Scan for the cell matching the given text and deliver its [x, y] coordinate at center. 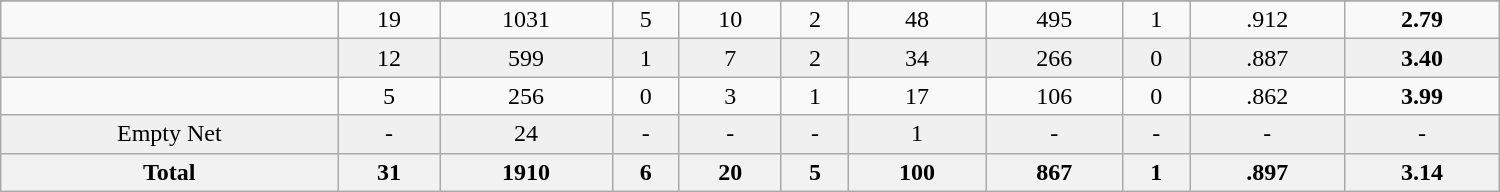
3 [730, 96]
1031 [526, 20]
.887 [1268, 58]
19 [389, 20]
Empty Net [170, 134]
867 [1054, 172]
12 [389, 58]
495 [1054, 20]
599 [526, 58]
3.14 [1422, 172]
48 [918, 20]
31 [389, 172]
Total [170, 172]
106 [1054, 96]
17 [918, 96]
20 [730, 172]
.912 [1268, 20]
6 [646, 172]
34 [918, 58]
3.99 [1422, 96]
.897 [1268, 172]
266 [1054, 58]
24 [526, 134]
256 [526, 96]
3.40 [1422, 58]
100 [918, 172]
1910 [526, 172]
7 [730, 58]
10 [730, 20]
.862 [1268, 96]
2.79 [1422, 20]
